Provide the (x, y) coordinate of the cell's center where the given text is located.  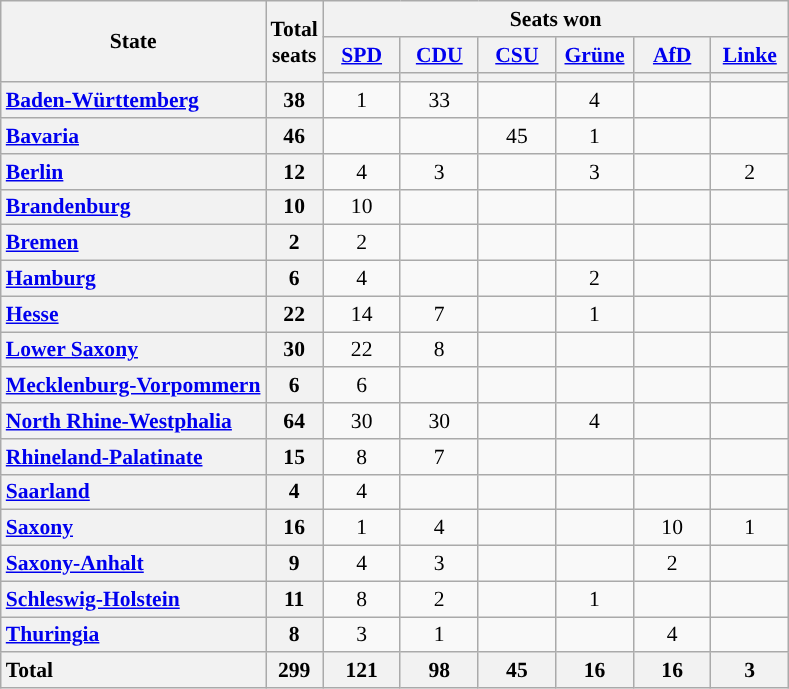
Brandenburg (134, 207)
98 (439, 671)
CDU (439, 55)
Saarland (134, 492)
Hesse (134, 314)
Totalseats (294, 42)
Linke (750, 55)
Baden-Württemberg (134, 101)
33 (439, 101)
46 (294, 136)
Mecklenburg-Vorpommern (134, 386)
Saxony-Anhalt (134, 564)
Hamburg (134, 279)
Rhineland-Palatinate (134, 457)
12 (294, 172)
North Rhine-Westphalia (134, 421)
11 (294, 599)
Seats won (556, 19)
Schleswig-Holstein (134, 599)
Grüne (595, 55)
AfD (672, 55)
Thuringia (134, 635)
121 (362, 671)
Saxony (134, 528)
9 (294, 564)
Total (134, 671)
15 (294, 457)
Berlin (134, 172)
SPD (362, 55)
CSU (517, 55)
State (134, 42)
64 (294, 421)
Bavaria (134, 136)
38 (294, 101)
Lower Saxony (134, 350)
14 (362, 314)
299 (294, 671)
Bremen (134, 243)
